From the cell containing the given text, extract its center point as (x, y) coordinate. 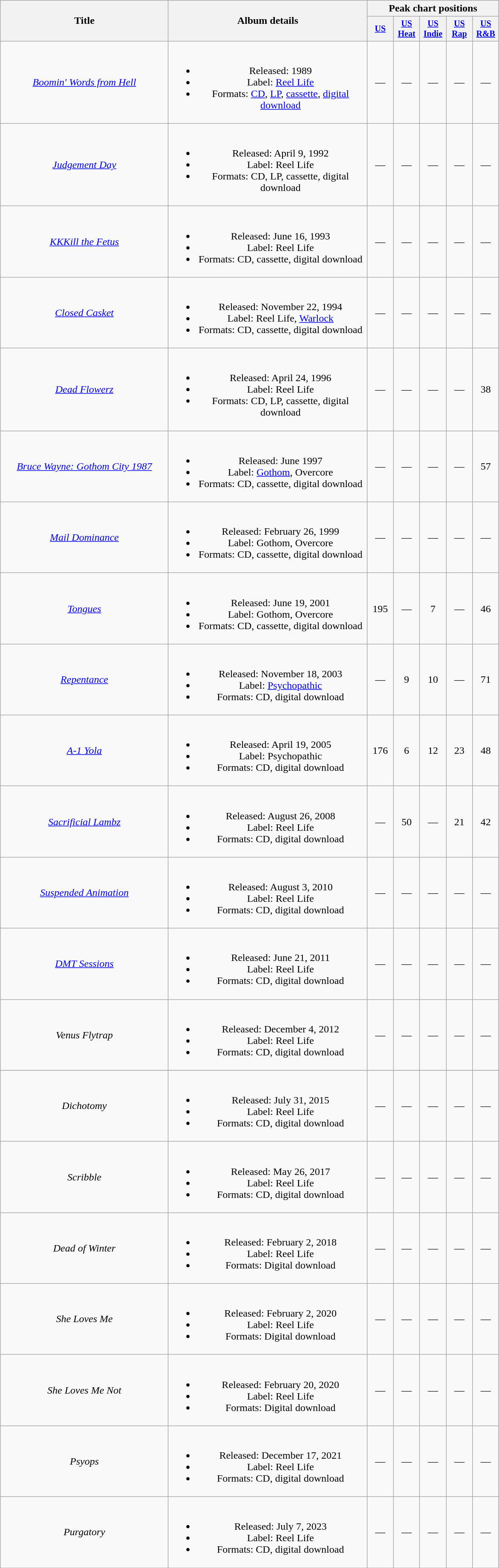
US (380, 29)
Released: November 22, 1994Label: Reel Life, WarlockFormats: CD, cassette, digital download (268, 312)
42 (486, 822)
12 (433, 750)
38 (486, 390)
Released: 1989Label: Reel LifeFormats: CD, LP, cassette, digital download (268, 82)
195 (380, 608)
KKKill the Fetus (84, 242)
A-1 Yola (84, 750)
DMT Sessions (84, 964)
Purgatory (84, 1532)
Released: June 21, 2011Label: Reel LifeFormats: CD, digital download (268, 964)
Title (84, 21)
Sacrificial Lambz (84, 822)
Released: February 2, 2018Label: Reel LifeFormats: Digital download (268, 1248)
Judgement Day (84, 165)
She Loves Me Not (84, 1390)
Released: June 19, 2001Label: Gothom, OvercoreFormats: CD, cassette, digital download (268, 608)
Released: December 4, 2012Label: Reel LifeFormats: CD, digital download (268, 1035)
Released: April 24, 1996Label: Reel LifeFormats: CD, LP, cassette, digital download (268, 390)
46 (486, 608)
Psyops (84, 1461)
Dead Flowerz (84, 390)
Released: July 31, 2015Label: Reel LifeFormats: CD, digital download (268, 1106)
Suspended Animation (84, 892)
50 (407, 822)
Repentance (84, 680)
10 (433, 680)
7 (433, 608)
Peak chart positions (433, 9)
USHeat (407, 29)
Boomin' Words from Hell (84, 82)
Released: July 7, 2023Label: Reel LifeFormats: CD, digital download (268, 1532)
Released: February 2, 2020Label: Reel LifeFormats: Digital download (268, 1319)
Released: April 19, 2005Label: PsychopathicFormats: CD, digital download (268, 750)
USR&B (486, 29)
48 (486, 750)
Mail Dominance (84, 538)
Released: February 20, 2020Label: Reel LifeFormats: Digital download (268, 1390)
23 (459, 750)
57 (486, 466)
Bruce Wayne: Gothom City 1987 (84, 466)
Released: April 9, 1992Label: Reel LifeFormats: CD, LP, cassette, digital download (268, 165)
Released: June 1997Label: Gothom, OvercoreFormats: CD, cassette, digital download (268, 466)
Tongues (84, 608)
Released: November 18, 2003Label: PsychopathicFormats: CD, digital download (268, 680)
Released: August 3, 2010Label: Reel LifeFormats: CD, digital download (268, 892)
Released: December 17, 2021Label: Reel LifeFormats: CD, digital download (268, 1461)
She Loves Me (84, 1319)
Released: August 26, 2008Label: Reel LifeFormats: CD, digital download (268, 822)
9 (407, 680)
Closed Casket (84, 312)
Released: June 16, 1993Label: Reel LifeFormats: CD, cassette, digital download (268, 242)
US Indie (433, 29)
Dead of Winter (84, 1248)
Scribble (84, 1177)
71 (486, 680)
Released: May 26, 2017Label: Reel LifeFormats: CD, digital download (268, 1177)
Dichotomy (84, 1106)
USRap (459, 29)
176 (380, 750)
Album details (268, 21)
Venus Flytrap (84, 1035)
21 (459, 822)
Released: February 26, 1999Label: Gothom, OvercoreFormats: CD, cassette, digital download (268, 538)
6 (407, 750)
